From the cell containing the given text, extract its center point as [x, y] coordinate. 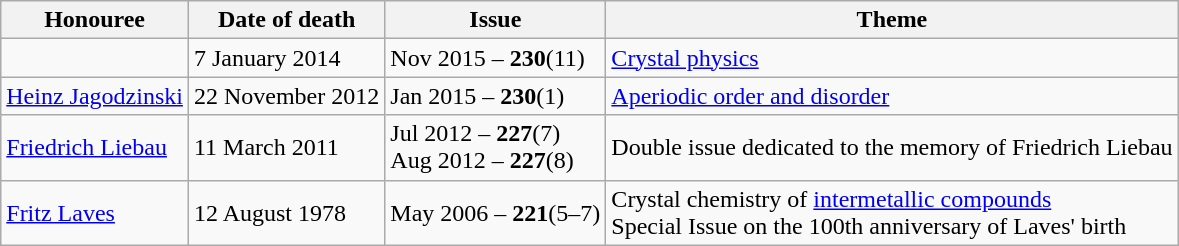
Heinz Jagodzinski [95, 96]
12 August 1978 [286, 212]
7 January 2014 [286, 58]
22 November 2012 [286, 96]
Crystal physics [892, 58]
Nov 2015 – 230(11) [496, 58]
Crystal chemistry of intermetallic compoundsSpecial Issue on the 100th anniversary of Laves' birth [892, 212]
Jan 2015 – 230(1) [496, 96]
Honouree [95, 20]
Date of death [286, 20]
Theme [892, 20]
Issue [496, 20]
Jul 2012 – 227(7)Aug 2012 – 227(8) [496, 148]
Friedrich Liebau [95, 148]
Double issue dedicated to the memory of Friedrich Liebau [892, 148]
May 2006 – 221(5–7) [496, 212]
11 March 2011 [286, 148]
Fritz Laves [95, 212]
Aperiodic order and disorder [892, 96]
